Capture the cell that displays the provided text and extract its (x, y) central coordinate. 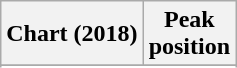
Peakposition (189, 34)
Chart (2018) (72, 34)
